Determine the [X, Y] coordinate at the center of the cell enclosing the given text.  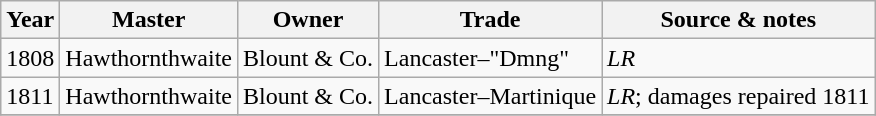
Master [149, 20]
Owner [308, 20]
1808 [30, 58]
Lancaster–Martinique [490, 96]
1811 [30, 96]
LR; damages repaired 1811 [738, 96]
Year [30, 20]
Source & notes [738, 20]
LR [738, 58]
Lancaster–"Dmng" [490, 58]
Trade [490, 20]
